Locate the cell with the specified text and output its (x, y) center coordinate. 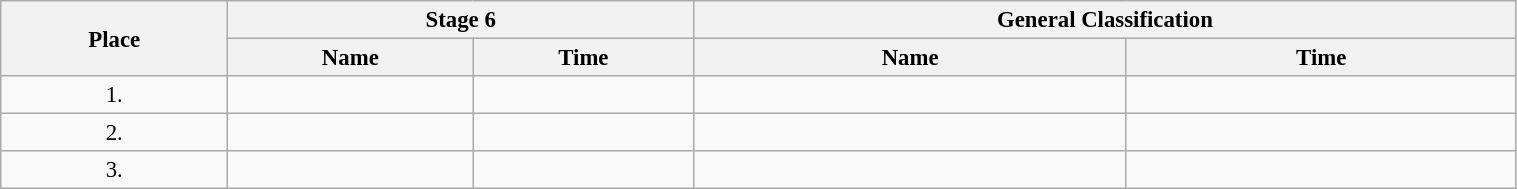
1. (114, 95)
2. (114, 133)
General Classification (1105, 20)
Place (114, 38)
Stage 6 (461, 20)
3. (114, 170)
